Identify which cell holds the provided text, then report its (X, Y) central coordinate. 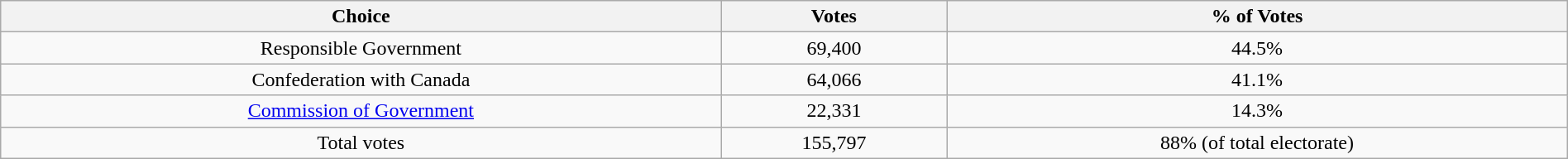
69,400 (834, 48)
Confederation with Canada (361, 79)
64,066 (834, 79)
Responsible Government (361, 48)
Commission of Government (361, 111)
88% (of total electorate) (1257, 142)
41.1% (1257, 79)
44.5% (1257, 48)
Choice (361, 17)
155,797 (834, 142)
14.3% (1257, 111)
Total votes (361, 142)
% of Votes (1257, 17)
22,331 (834, 111)
Votes (834, 17)
